For the text-containing cell, return its midpoint in (X, Y) coordinate format. 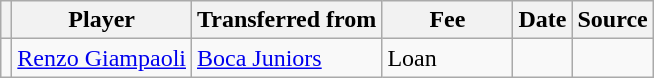
Date (542, 20)
Boca Juniors (287, 58)
Transferred from (287, 20)
Player (102, 20)
Loan (448, 58)
Renzo Giampaoli (102, 58)
Fee (448, 20)
Source (612, 20)
